Capture the cell that displays the provided text and extract its (X, Y) central coordinate. 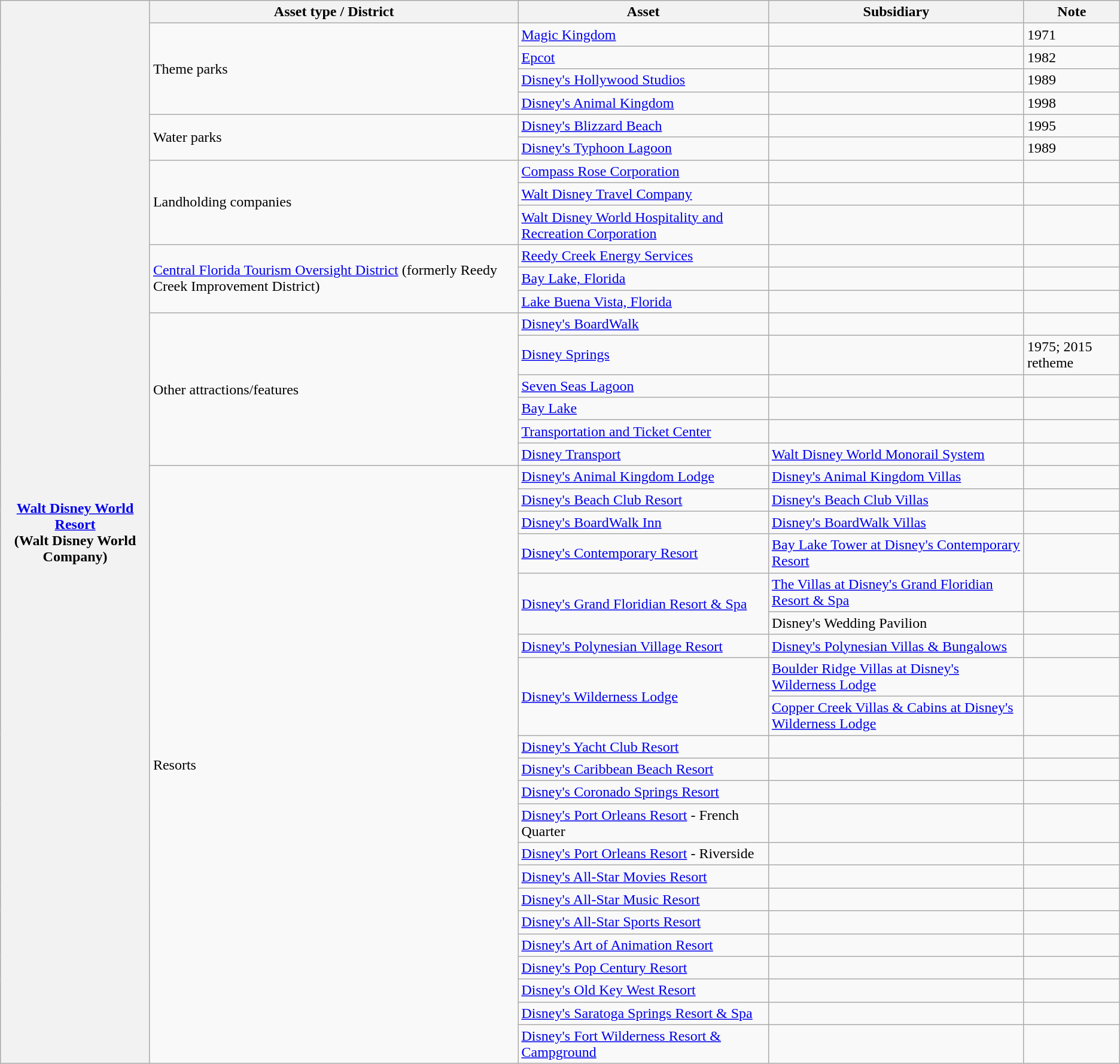
Disney's All-Star Music Resort (643, 899)
Disney's Hollywood Studios (643, 80)
Water parks (334, 137)
Disney's Art of Animation Resort (643, 945)
Bay Lake, Florida (643, 278)
Disney's Caribbean Beach Resort (643, 770)
1995 (1072, 126)
Walt Disney World Hospitality and Recreation Corporation (643, 225)
The Villas at Disney's Grand Floridian Resort & Spa (896, 592)
Other attractions/features (334, 389)
Copper Creek Villas & Cabins at Disney's Wilderness Lodge (896, 716)
Disney's Polynesian Villas & Bungalows (896, 646)
Disney's Typhoon Lagoon (643, 148)
Disney's Port Orleans Resort - French Quarter (643, 823)
Central Florida Tourism Oversight District (formerly Reedy Creek Improvement District) (334, 278)
Disney's Animal Kingdom Lodge (643, 477)
Resorts (334, 765)
Reedy Creek Energy Services (643, 256)
Disney's BoardWalk Inn (643, 522)
Compass Rose Corporation (643, 171)
Disney's Animal Kingdom (643, 103)
Walt Disney Travel Company (643, 194)
Disney Springs (643, 355)
Disney's Coronado Springs Resort (643, 792)
Disney's Fort Wilderness Resort & Campground (643, 1044)
Disney's Polynesian Village Resort (643, 646)
1998 (1072, 103)
Disney's Old Key West Resort (643, 990)
Disney's Beach Club Villas (896, 500)
Disney's Saratoga Springs Resort & Spa (643, 1013)
Bay Lake (643, 409)
Subsidiary (896, 12)
Transportation and Ticket Center (643, 431)
Disney's Contemporary Resort (643, 553)
Asset (643, 12)
Epcot (643, 57)
Lake Buena Vista, Florida (643, 301)
Disney's Animal Kingdom Villas (896, 477)
Note (1072, 12)
Disney's All-Star Sports Resort (643, 922)
Landholding companies (334, 202)
Disney's Wilderness Lodge (643, 696)
Disney's Blizzard Beach (643, 126)
Disney's Grand Floridian Resort & Spa (643, 603)
Disney's BoardWalk Villas (896, 522)
Disney's BoardWalk (643, 324)
Walt Disney World Monorail System (896, 454)
1975; 2015 retheme (1072, 355)
Disney's Beach Club Resort (643, 500)
1982 (1072, 57)
Theme parks (334, 69)
Disney's Port Orleans Resort - Riverside (643, 854)
Seven Seas Lagoon (643, 386)
Magic Kingdom (643, 35)
Disney's Wedding Pavilion (896, 623)
Boulder Ridge Villas at Disney's Wilderness Lodge (896, 676)
Disney's All-Star Movies Resort (643, 877)
Walt Disney World Resort(Walt Disney World Company) (75, 533)
Disney's Yacht Club Resort (643, 746)
Bay Lake Tower at Disney's Contemporary Resort (896, 553)
Disney's Pop Century Resort (643, 968)
Asset type / District (334, 12)
1971 (1072, 35)
Disney Transport (643, 454)
